Extract the (X, Y) coordinate from the center of the cell holding the provided text.  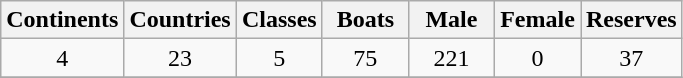
37 (631, 58)
Countries (180, 20)
Female (537, 20)
Reserves (631, 20)
Continents (62, 20)
Boats (365, 20)
Classes (279, 20)
221 (451, 58)
5 (279, 58)
23 (180, 58)
0 (537, 58)
75 (365, 58)
Male (451, 20)
4 (62, 58)
